Provide the (X, Y) coordinate of the cell's center where the given text is located.  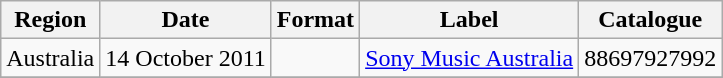
Catalogue (650, 20)
Australia (50, 58)
Region (50, 20)
Format (315, 20)
14 October 2011 (186, 58)
88697927992 (650, 58)
Label (470, 20)
Date (186, 20)
Sony Music Australia (470, 58)
